For the text-containing cell, return its midpoint in [x, y] coordinate format. 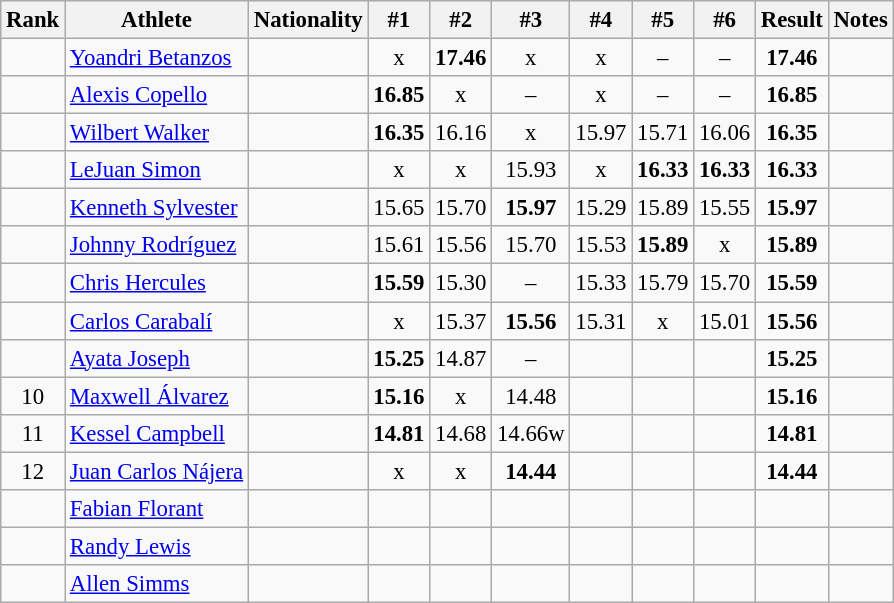
Yoandri Betanzos [157, 58]
16.16 [461, 133]
Alexis Copello [157, 95]
Fabian Florant [157, 509]
15.37 [461, 321]
LeJuan Simon [157, 170]
Notes [860, 20]
15.33 [601, 283]
#6 [725, 20]
Carlos Carabalí [157, 321]
15.71 [663, 133]
#3 [531, 20]
15.01 [725, 321]
Allen Simms [157, 584]
11 [33, 433]
15.30 [461, 283]
Rank [33, 20]
Juan Carlos Nájera [157, 471]
Result [792, 20]
#2 [461, 20]
Kenneth Sylvester [157, 208]
14.68 [461, 433]
Randy Lewis [157, 546]
14.66w [531, 433]
15.55 [725, 208]
12 [33, 471]
Chris Hercules [157, 283]
Wilbert Walker [157, 133]
14.87 [461, 358]
Kessel Campbell [157, 433]
15.65 [399, 208]
15.29 [601, 208]
16.06 [725, 133]
Maxwell Álvarez [157, 396]
Athlete [157, 20]
#1 [399, 20]
15.93 [531, 170]
15.31 [601, 321]
15.53 [601, 245]
Ayata Joseph [157, 358]
14.48 [531, 396]
15.61 [399, 245]
#4 [601, 20]
10 [33, 396]
#5 [663, 20]
Johnny Rodríguez [157, 245]
15.79 [663, 283]
Nationality [308, 20]
